Extract the (x, y) coordinate from the center of the cell holding the provided text.  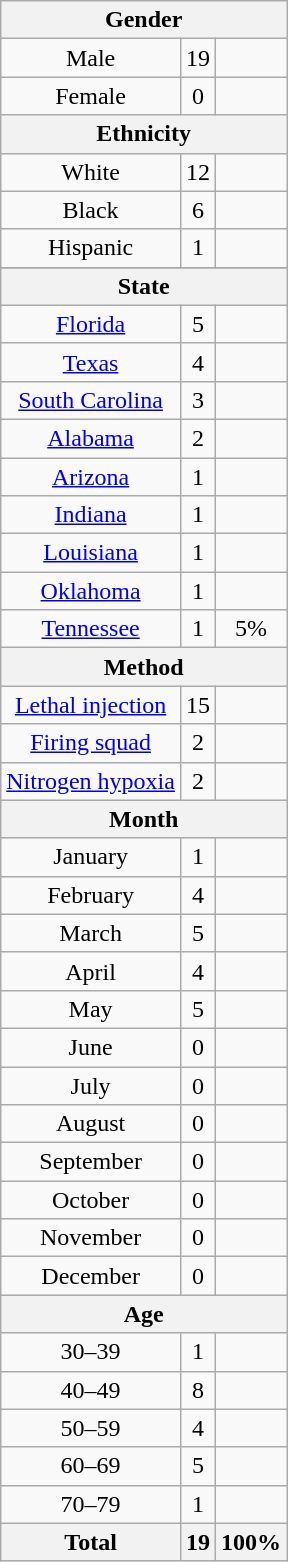
State (144, 286)
Indiana (91, 515)
Method (144, 667)
June (91, 1047)
White (91, 172)
5% (252, 629)
Age (144, 1314)
6 (198, 210)
February (91, 895)
Female (91, 96)
Male (91, 58)
October (91, 1200)
South Carolina (91, 400)
30–39 (91, 1352)
Texas (91, 362)
Firing squad (91, 743)
Oklahoma (91, 591)
July (91, 1085)
September (91, 1162)
Arizona (91, 477)
Louisiana (91, 553)
April (91, 971)
8 (198, 1390)
Month (144, 819)
Gender (144, 20)
Alabama (91, 438)
August (91, 1124)
Florida (91, 324)
3 (198, 400)
40–49 (91, 1390)
15 (198, 705)
Lethal injection (91, 705)
December (91, 1276)
Hispanic (91, 248)
Total (91, 1542)
Ethnicity (144, 134)
100% (252, 1542)
Black (91, 210)
70–79 (91, 1504)
March (91, 933)
May (91, 1009)
November (91, 1238)
60–69 (91, 1466)
January (91, 857)
Nitrogen hypoxia (91, 781)
12 (198, 172)
Tennessee (91, 629)
50–59 (91, 1428)
